Return the (x, y) coordinate for the center point of the cell that contains the specified text.  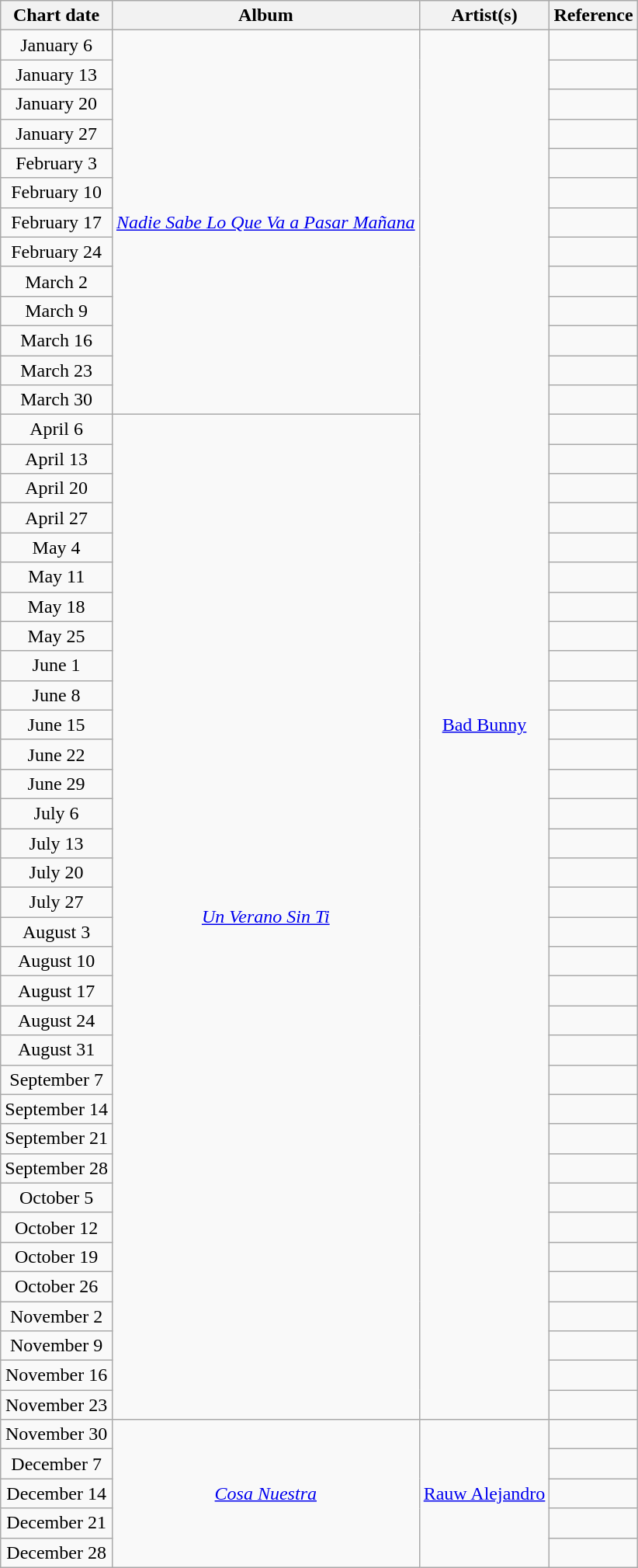
July 6 (57, 813)
December 21 (57, 1523)
November 9 (57, 1346)
May 18 (57, 607)
Reference (593, 16)
February 24 (57, 252)
February 10 (57, 193)
March 23 (57, 370)
September 14 (57, 1109)
March 9 (57, 311)
November 30 (57, 1434)
October 12 (57, 1227)
March 16 (57, 340)
October 19 (57, 1257)
Un Verano Sin Ti (265, 917)
Cosa Nuestra (265, 1493)
October 5 (57, 1198)
Nadie Sabe Lo Que Va a Pasar Mañana (265, 222)
August 24 (57, 1020)
June 8 (57, 695)
Album (265, 16)
June 15 (57, 725)
November 2 (57, 1316)
June 1 (57, 666)
May 4 (57, 548)
February 3 (57, 163)
August 31 (57, 1050)
April 13 (57, 459)
Bad Bunny (484, 725)
December 14 (57, 1493)
May 11 (57, 577)
July 27 (57, 902)
October 26 (57, 1286)
November 23 (57, 1405)
January 6 (57, 45)
September 21 (57, 1139)
July 20 (57, 873)
December 7 (57, 1464)
March 30 (57, 400)
January 13 (57, 75)
January 27 (57, 134)
April 20 (57, 488)
August 3 (57, 932)
April 27 (57, 518)
Artist(s) (484, 16)
August 17 (57, 991)
September 28 (57, 1168)
November 16 (57, 1375)
March 2 (57, 281)
September 7 (57, 1080)
Rauw Alejandro (484, 1493)
Chart date (57, 16)
June 22 (57, 754)
May 25 (57, 636)
July 13 (57, 843)
June 29 (57, 784)
January 20 (57, 104)
February 17 (57, 222)
August 10 (57, 961)
December 28 (57, 1552)
April 6 (57, 429)
